Find where the given text appears and provide that cell's center as (x, y) coordinate. 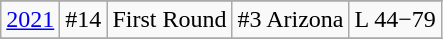
#3 Arizona (290, 20)
L 44−79 (395, 20)
First Round (170, 20)
2021 (30, 20)
#14 (84, 20)
